Determine the (x, y) coordinate at the center of the cell enclosing the given text.  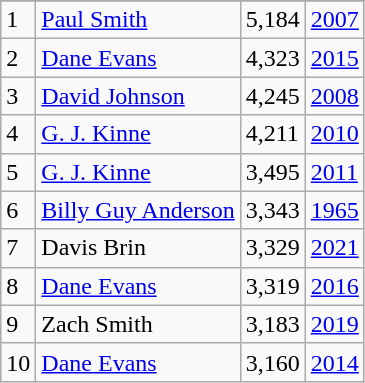
2019 (334, 324)
5 (18, 172)
3,319 (272, 286)
9 (18, 324)
2021 (334, 248)
10 (18, 362)
3,329 (272, 248)
3,343 (272, 210)
3,160 (272, 362)
7 (18, 248)
3,183 (272, 324)
2011 (334, 172)
1965 (334, 210)
2015 (334, 58)
4,323 (272, 58)
4,211 (272, 134)
2010 (334, 134)
Paul Smith (138, 20)
Davis Brin (138, 248)
4 (18, 134)
2008 (334, 96)
2014 (334, 362)
8 (18, 286)
5,184 (272, 20)
6 (18, 210)
Billy Guy Anderson (138, 210)
Zach Smith (138, 324)
2 (18, 58)
4,245 (272, 96)
1 (18, 20)
David Johnson (138, 96)
3,495 (272, 172)
3 (18, 96)
2016 (334, 286)
2007 (334, 20)
